Locate the cell with the specified text and output its [X, Y] center coordinate. 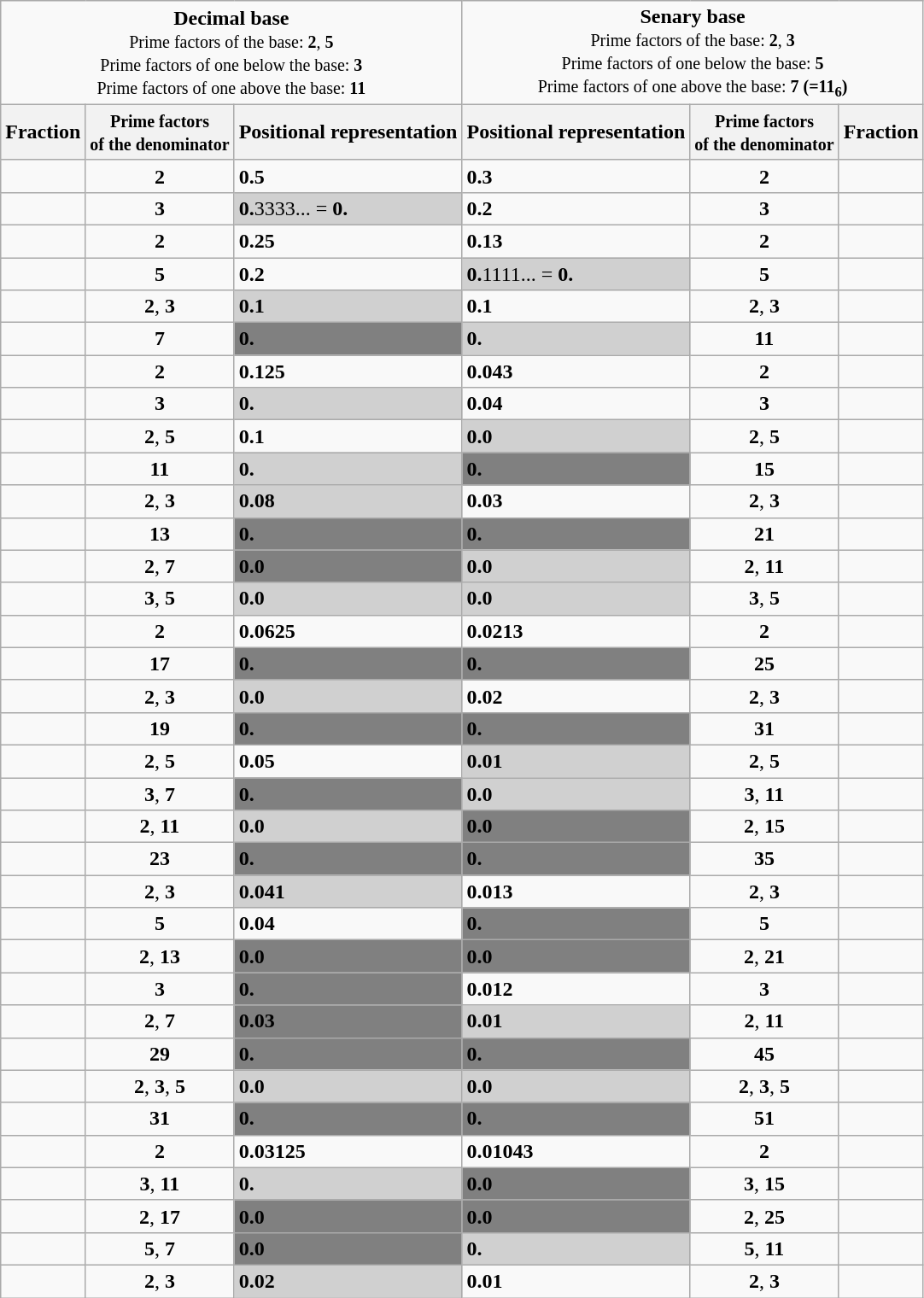
0.0625 [348, 631]
25 [764, 664]
0.5 [348, 176]
0.125 [348, 371]
0.3 [576, 176]
21 [764, 534]
2, 13 [160, 956]
23 [160, 859]
0.13 [576, 241]
0.05 [348, 761]
0.01043 [576, 1151]
0.3333... = 0. [348, 208]
3, 15 [764, 1184]
2, 15 [764, 827]
2, 21 [764, 956]
0.041 [348, 892]
2, 25 [764, 1216]
0.013 [576, 892]
0.03125 [348, 1151]
5, 7 [160, 1248]
0.043 [576, 371]
0.08 [348, 501]
5, 11 [764, 1248]
15 [764, 469]
0.012 [576, 989]
51 [764, 1119]
7 [160, 339]
13 [160, 534]
29 [160, 1054]
17 [160, 664]
45 [764, 1054]
3, 7 [160, 794]
19 [160, 728]
Senary basePrime factors of the base: 2, 3Prime factors of one below the base: 5Prime factors of one above the base: 7 (=116) [693, 53]
0.25 [348, 241]
35 [764, 859]
Decimal basePrime factors of the base: 2, 5Prime factors of one below the base: 3Prime factors of one above the base: 11 [231, 53]
0.0213 [576, 631]
2, 17 [160, 1216]
0.1111... = 0. [576, 274]
